Extract the [X, Y] coordinate from the center of the cell holding the provided text.  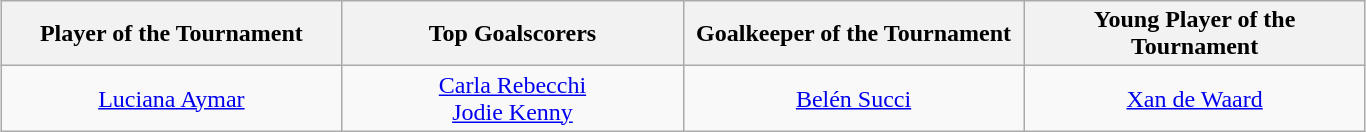
Player of the Tournament [172, 34]
Goalkeeper of the Tournament [854, 34]
Luciana Aymar [172, 98]
Belén Succi [854, 98]
Xan de Waard [1194, 98]
Carla Rebecchi Jodie Kenny [512, 98]
Young Player of the Tournament [1194, 34]
Top Goalscorers [512, 34]
